Search for the cell housing the specified text and yield its (x, y) center coordinate. 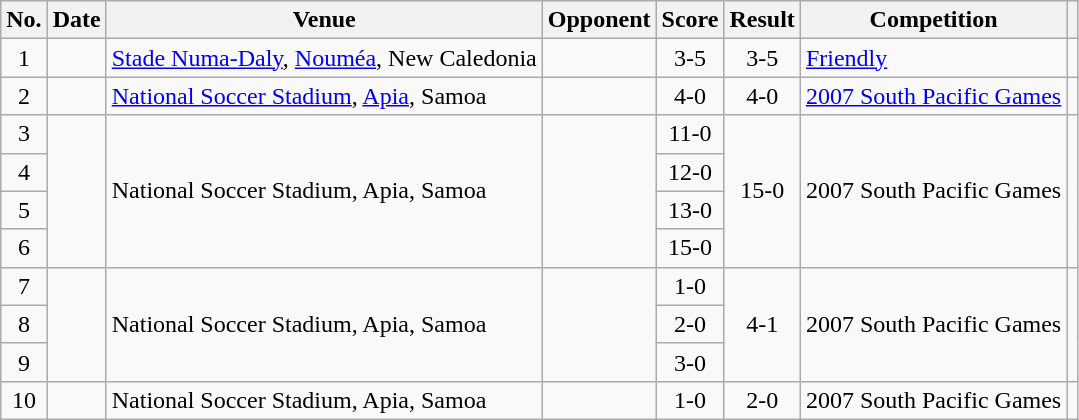
11-0 (690, 134)
No. (24, 20)
Venue (324, 20)
Stade Numa-Daly, Nouméa, New Caledonia (324, 58)
Friendly (933, 58)
Score (690, 20)
8 (24, 324)
Result (762, 20)
7 (24, 286)
9 (24, 362)
Opponent (599, 20)
13-0 (690, 210)
2 (24, 96)
3-0 (690, 362)
6 (24, 248)
12-0 (690, 172)
Competition (933, 20)
4 (24, 172)
Date (76, 20)
3 (24, 134)
1 (24, 58)
10 (24, 400)
4-1 (762, 324)
5 (24, 210)
